Pinpoint the cell where the given text exists, returning its (x, y) midpoint coordinate. 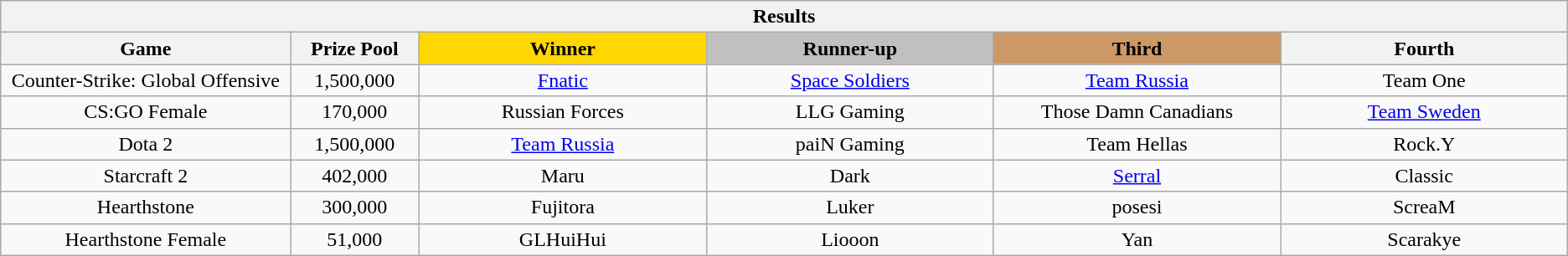
Dark (850, 176)
ScreaM (1424, 207)
Fujitora (563, 207)
Maru (563, 176)
Starcraft 2 (146, 176)
Dota 2 (146, 144)
Rock.Y (1424, 144)
Team Sweden (1424, 112)
Fnatic (563, 80)
Game (146, 49)
Space Soldiers (850, 80)
Hearthstone Female (146, 239)
Yan (1137, 239)
Prize Pool (355, 49)
Results (784, 17)
Scarakye (1424, 239)
Runner-up (850, 49)
51,000 (355, 239)
Winner (563, 49)
CS:GO Female (146, 112)
Counter-Strike: Global Offensive (146, 80)
Serral (1137, 176)
Third (1137, 49)
Russian Forces (563, 112)
Those Damn Canadians (1137, 112)
GLHuiHui (563, 239)
402,000 (355, 176)
Liooon (850, 239)
Classic (1424, 176)
Team Hellas (1137, 144)
posesi (1137, 207)
paiN Gaming (850, 144)
300,000 (355, 207)
Luker (850, 207)
Fourth (1424, 49)
Hearthstone (146, 207)
LLG Gaming (850, 112)
170,000 (355, 112)
Team One (1424, 80)
